From the cell containing the given text, extract its center point as (x, y) coordinate. 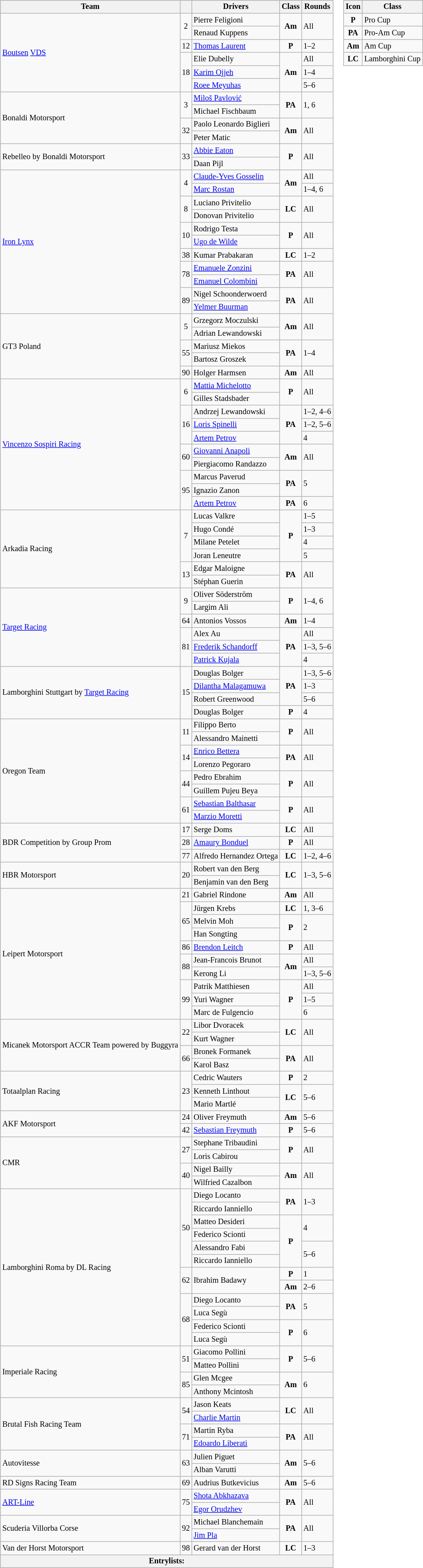
Alfredo Hernandez Ortega (236, 856)
71 (186, 1437)
55 (186, 353)
Micanek Motorsport ACCR Team powered by Buggyra (90, 1046)
GT3 Poland (90, 346)
62 (186, 1280)
77 (186, 856)
40 (186, 1176)
Benjamin van den Berg (236, 882)
51 (186, 1358)
Mariusz Miekos (236, 347)
9 (186, 601)
Yuri Wagner (236, 1000)
89 (186, 300)
28 (186, 843)
Nigel Bailly (236, 1169)
Pierre Feligioni (236, 20)
Pro Cup (392, 20)
Loris Spinelli (236, 425)
60 (186, 457)
Piergiacomo Randazzo (236, 464)
Nigel Schoonderwoerd (236, 294)
Charlie Martin (236, 1418)
Han Songting (236, 934)
99 (186, 1000)
11 (186, 732)
Renaud Kuppens (236, 33)
Van der Horst Motorsport (90, 1548)
10 (186, 235)
61 (186, 810)
Emanuele Zonzini (236, 268)
Stephane Tribaudini (236, 1143)
Ugo de Wilde (236, 242)
Marcus Paverud (236, 477)
Roee Meyuhas (236, 85)
Rodrigo Testa (236, 229)
54 (186, 1411)
Loris Cabirou (236, 1156)
Karol Basz (236, 1065)
Daan Pijl (236, 164)
1–2, 5–6 (317, 425)
Edoardo Liberati (236, 1444)
Bartosz Groszek (236, 359)
Kurt Wagner (236, 1039)
Alex Au (236, 634)
95 (186, 490)
ART-Line (90, 1502)
Jürgen Krebs (236, 908)
Antonios Vossos (236, 621)
12 (186, 46)
Michael Blanchemain (236, 1522)
23 (186, 1091)
Mattia Michelotto (236, 386)
33 (186, 157)
AKF Motorsport (90, 1123)
Thomas Laurent (236, 46)
Bonaldi Motorsport (90, 118)
Alessandro Fabi (236, 1248)
Stéphan Guerin (236, 582)
Dilantha Malagamuwa (236, 686)
Gerard van der Horst (236, 1548)
Enrico Bettera (236, 751)
Oregon Team (90, 771)
Hugo Condé (236, 529)
Autovitesse (90, 1463)
88 (186, 967)
Donovan Privitelio (236, 216)
27 (186, 1150)
2–6 (317, 1287)
Julien Piguet (236, 1457)
69 (186, 1483)
42 (186, 1130)
Mario Martlé (236, 1104)
Lorenzo Pegoraro (236, 765)
Rebelleo by Bonaldi Motorsport (90, 157)
Sebastian Balthasar (236, 804)
Matteo Desideri (236, 1222)
22 (186, 1032)
21 (186, 895)
Joran Leneutre (236, 555)
14 (186, 758)
Oliver Freymuth (236, 1117)
RD Signs Racing Team (90, 1483)
Pro-Am Cup (392, 33)
Brutal Fish Racing Team (90, 1424)
Patrik Matthiesen (236, 987)
92 (186, 1528)
Glen Mcgee (236, 1379)
Target Racing (90, 627)
Alessandro Mainetti (236, 738)
13 (186, 575)
Marc de Fulgencio (236, 1013)
Abbie Eaton (236, 151)
Grzegorz Moczulski (236, 320)
Milane Petelet (236, 543)
Luciano Privitelio (236, 203)
Icon (353, 7)
20 (186, 876)
Jean-Francois Brunot (236, 961)
Kumar Prabakaran (236, 255)
Lamborghini Roma by DL Racing (90, 1267)
Am Cup (392, 46)
1 (317, 1274)
44 (186, 784)
Marzio Moretti (236, 817)
8 (186, 209)
Totaalplan Racing (90, 1091)
Matteo Pollini (236, 1365)
3 (186, 105)
Serge Doms (236, 830)
Team (90, 7)
Elie Dubelly (236, 59)
Ibrahim Badawy (236, 1280)
Iron Lynx (90, 242)
Robert Greenwood (236, 699)
BDR Competition by Group Prom (90, 843)
Anthony Mcintosh (236, 1391)
Amaury Bonduel (236, 843)
Cedric Wauters (236, 1078)
16 (186, 425)
1, 3–6 (317, 908)
Peter Matic (236, 137)
Rounds (317, 7)
Jim Pla (236, 1535)
Ignazio Zanon (236, 490)
Karim Ojjeh (236, 72)
Drivers (236, 7)
Miloš Pavlović (236, 98)
Melvin Moh (236, 921)
Entrylists: (167, 1561)
Pedro Ebrahim (236, 777)
Michael Fischbaum (236, 111)
Arkadia Racing (90, 549)
90 (186, 373)
Andrzej Lewandowski (236, 412)
Claude-Yves Gosselin (236, 177)
66 (186, 1058)
Frederik Schandorff (236, 647)
Kerong Li (236, 973)
Imperiale Racing (90, 1372)
Yelmer Buurman (236, 307)
CMR (90, 1163)
50 (186, 1228)
Brendon Leitch (236, 947)
15 (186, 692)
HBR Motorsport (90, 876)
Bronek Formanek (236, 1052)
65 (186, 921)
Leipert Motorsport (90, 954)
Patrick Kujala (236, 660)
Shota Abkhazava (236, 1496)
Emanuel Colombini (236, 281)
Giacomo Pollini (236, 1352)
Alban Varutti (236, 1470)
Filippo Berto (236, 725)
Lucas Valkre (236, 516)
Egor Orudzhev (236, 1509)
98 (186, 1548)
Largim Ali (236, 608)
Paolo Leonardo Biglieri (236, 125)
Gilles Stadsbader (236, 399)
Libor Dvoracek (236, 1026)
Oliver Söderström (236, 595)
81 (186, 647)
Wilfried Cazalbon (236, 1183)
Vincenzo Sospiri Racing (90, 445)
Lamborghini Stuttgart by Target Racing (90, 692)
Kenneth Linthout (236, 1091)
Martin Ryba (236, 1431)
Adrian Lewandowski (236, 333)
Guillem Pujeu Beya (236, 791)
Sebastian Freymuth (236, 1130)
Giovanni Anapoli (236, 451)
24 (186, 1117)
85 (186, 1385)
78 (186, 275)
Robert van den Berg (236, 869)
Lamborghini Cup (392, 59)
Holger Harmsen (236, 373)
Jason Keats (236, 1405)
Gabriel Rindone (236, 895)
Scuderia Villorba Corse (90, 1528)
75 (186, 1502)
68 (186, 1320)
Audrius Butkevicius (236, 1483)
17 (186, 830)
63 (186, 1463)
18 (186, 72)
32 (186, 131)
38 (186, 255)
Boutsen VDS (90, 52)
64 (186, 621)
86 (186, 947)
Marc Rostan (236, 190)
Edgar Maloigne (236, 569)
7 (186, 536)
1, 6 (317, 105)
